Scan for the cell matching the given text and deliver its (x, y) coordinate at center. 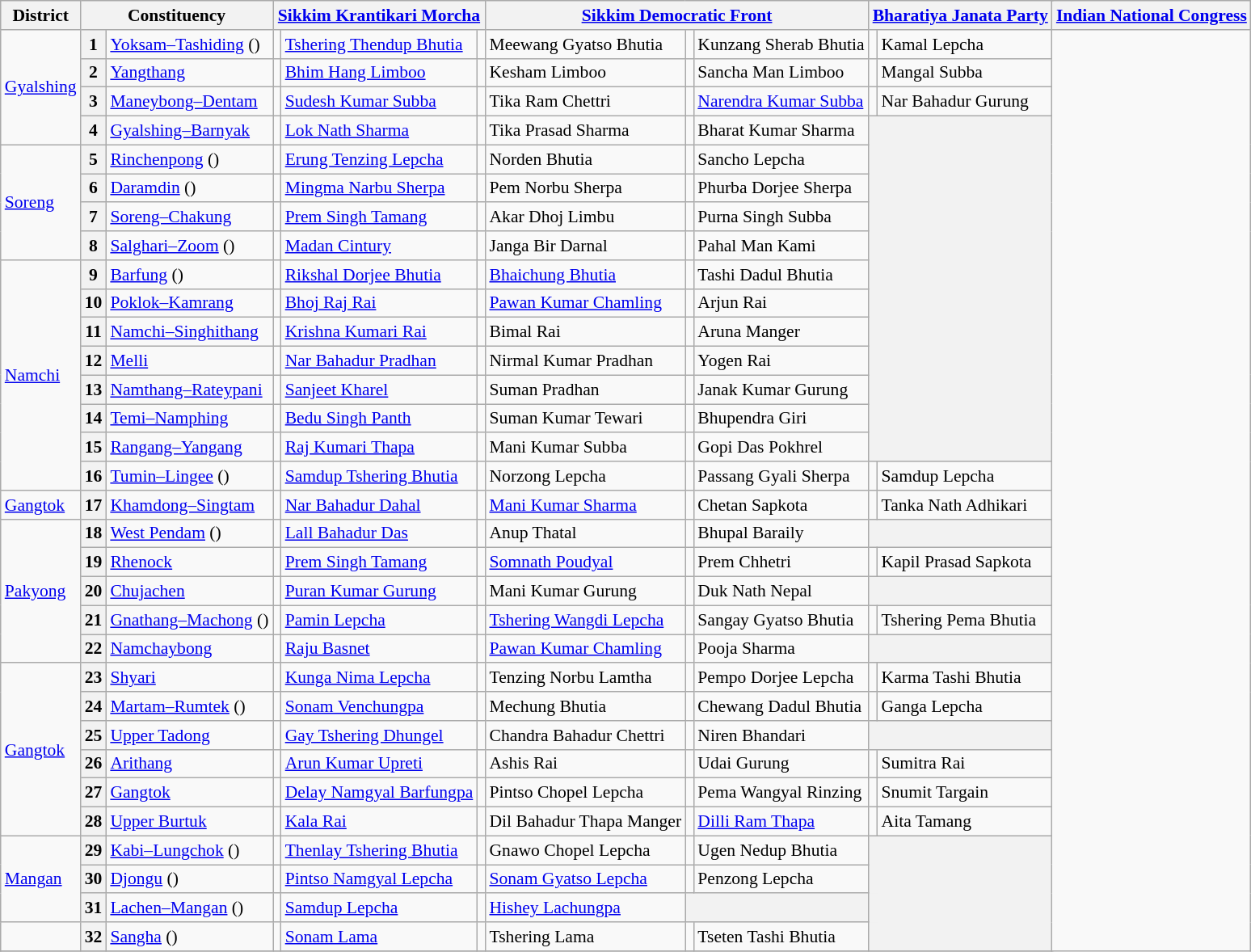
Pintso Chopel Lepcha (585, 793)
1 (94, 44)
Namchi–Singhithang (189, 332)
Ashis Rai (585, 764)
Mingma Narbu Sherpa (380, 188)
Djongu () (189, 879)
Duk Nath Nepal (781, 592)
Akar Dhoj Limbu (585, 217)
31 (94, 908)
24 (94, 706)
Pema Wangyal Rinzing (781, 793)
Gyalshing (40, 87)
Pempo Dorjee Lepcha (781, 678)
Tika Prasad Sharma (585, 131)
Penzong Lepcha (781, 879)
Namchaybong (189, 649)
21 (94, 620)
Upper Tadong (189, 735)
Kesham Limboo (585, 73)
Upper Burtuk (189, 822)
Ganga Lepcha (964, 706)
Poklok–Kamrang (189, 303)
Rhenock (189, 562)
14 (94, 419)
Meewang Gyatso Bhutia (585, 44)
Bhupendra Giri (781, 419)
Somnath Poudyal (585, 562)
Udai Gurung (781, 764)
29 (94, 850)
Hishey Lachungpa (585, 908)
Gyalshing–Barnyak (189, 131)
Daramdin () (189, 188)
Salghari–Zoom () (189, 246)
Purna Singh Subba (781, 217)
Rangang–Yangang (189, 448)
Sanjeet Kharel (380, 390)
Sonam Lama (380, 937)
Chetan Sapkota (781, 505)
Pintso Namgyal Lepcha (380, 879)
Pem Norbu Sherpa (585, 188)
Sangha () (189, 937)
Bharatiya Janata Party (960, 15)
Sudesh Kumar Subba (380, 102)
Snumit Targain (964, 793)
Aita Tamang (964, 822)
Kunzang Sherab Bhutia (781, 44)
Shyari (189, 678)
7 (94, 217)
Raj Kumari Thapa (380, 448)
Nar Bahadur Gurung (964, 102)
4 (94, 131)
Mani Kumar Gurung (585, 592)
Nar Bahadur Dahal (380, 505)
Phurba Dorjee Sherpa (781, 188)
Pahal Man Kami (781, 246)
Soreng–Chakung (189, 217)
Bhupal Baraily (781, 533)
Mechung Bhutia (585, 706)
Kabi–Lungchok () (189, 850)
Prem Chhetri (781, 562)
22 (94, 649)
20 (94, 592)
Karma Tashi Bhutia (964, 678)
Gopi Das Pokhrel (781, 448)
Tanka Nath Adhikari (964, 505)
9 (94, 275)
Tumin–Lingee () (189, 476)
Janga Bir Darnal (585, 246)
Bedu Singh Panth (380, 419)
30 (94, 879)
Tshering Lama (585, 937)
West Pendam () (189, 533)
Krishna Kumari Rai (380, 332)
Barfung () (189, 275)
2 (94, 73)
Tashi Dadul Bhutia (781, 275)
Melli (189, 361)
Kunga Nima Lepcha (380, 678)
Pooja Sharma (781, 649)
Puran Kumar Gurung (380, 592)
Pakyong (40, 591)
Niren Bhandari (781, 735)
Gay Tshering Dhungel (380, 735)
Bhim Hang Limboo (380, 73)
13 (94, 390)
Tshering Pema Bhutia (964, 620)
Dil Bahadur Thapa Manger (585, 822)
Thenlay Tshering Bhutia (380, 850)
Chandra Bahadur Chettri (585, 735)
Tshering Thendup Bhutia (380, 44)
Madan Cintury (380, 246)
10 (94, 303)
12 (94, 361)
Aruna Manger (781, 332)
Erung Tenzing Lepcha (380, 159)
Ugen Nedup Bhutia (781, 850)
Soreng (40, 202)
Arun Kumar Upreti (380, 764)
District (40, 15)
Kapil Prasad Sapkota (964, 562)
Sikkim Krantikari Morcha (380, 15)
Rinchenpong () (189, 159)
Chewang Dadul Bhutia (781, 706)
Khamdong–Singtam (189, 505)
Gnathang–Machong () (189, 620)
Bhoj Raj Rai (380, 303)
17 (94, 505)
3 (94, 102)
Mangal Subba (964, 73)
Rikshal Dorjee Bhutia (380, 275)
Martam–Rumtek () (189, 706)
Delay Namgyal Barfungpa (380, 793)
Lok Nath Sharma (380, 131)
Pamin Lepcha (380, 620)
Tenzing Norbu Lamtha (585, 678)
Namchi (40, 375)
Bhaichung Bhutia (585, 275)
28 (94, 822)
19 (94, 562)
Chujachen (189, 592)
Tshering Wangdi Lepcha (585, 620)
18 (94, 533)
Gnawo Chopel Lepcha (585, 850)
Lall Bahadur Das (380, 533)
Namthang–Rateypani (189, 390)
15 (94, 448)
Kamal Lepcha (964, 44)
Dilli Ram Thapa (781, 822)
26 (94, 764)
Sonam Venchungpa (380, 706)
Narendra Kumar Subba (781, 102)
Lachen–Mangan () (189, 908)
Norzong Lepcha (585, 476)
Yogen Rai (781, 361)
Passang Gyali Sherpa (781, 476)
Arjun Rai (781, 303)
27 (94, 793)
Nirmal Kumar Pradhan (585, 361)
Yangthang (189, 73)
Janak Kumar Gurung (781, 390)
5 (94, 159)
Sancha Man Limboo (781, 73)
Sumitra Rai (964, 764)
Tika Ram Chettri (585, 102)
6 (94, 188)
8 (94, 246)
Tseten Tashi Bhutia (781, 937)
Bharat Kumar Sharma (781, 131)
Suman Kumar Tewari (585, 419)
Mani Kumar Subba (585, 448)
25 (94, 735)
Nar Bahadur Pradhan (380, 361)
16 (94, 476)
Maneybong–Dentam (189, 102)
Sonam Gyatso Lepcha (585, 879)
Arithang (189, 764)
32 (94, 937)
Norden Bhutia (585, 159)
Mangan (40, 879)
Suman Pradhan (585, 390)
Raju Basnet (380, 649)
Mani Kumar Sharma (585, 505)
11 (94, 332)
23 (94, 678)
Bimal Rai (585, 332)
Temi–Namphing (189, 419)
Sikkim Democratic Front (676, 15)
Sancho Lepcha (781, 159)
Constituency (177, 15)
Samdup Tshering Bhutia (380, 476)
Yoksam–Tashiding () (189, 44)
Kala Rai (380, 822)
Sangay Gyatso Bhutia (781, 620)
Anup Thatal (585, 533)
Indian National Congress (1152, 15)
